Return the [x, y] coordinate for the center point of the cell that contains the specified text.  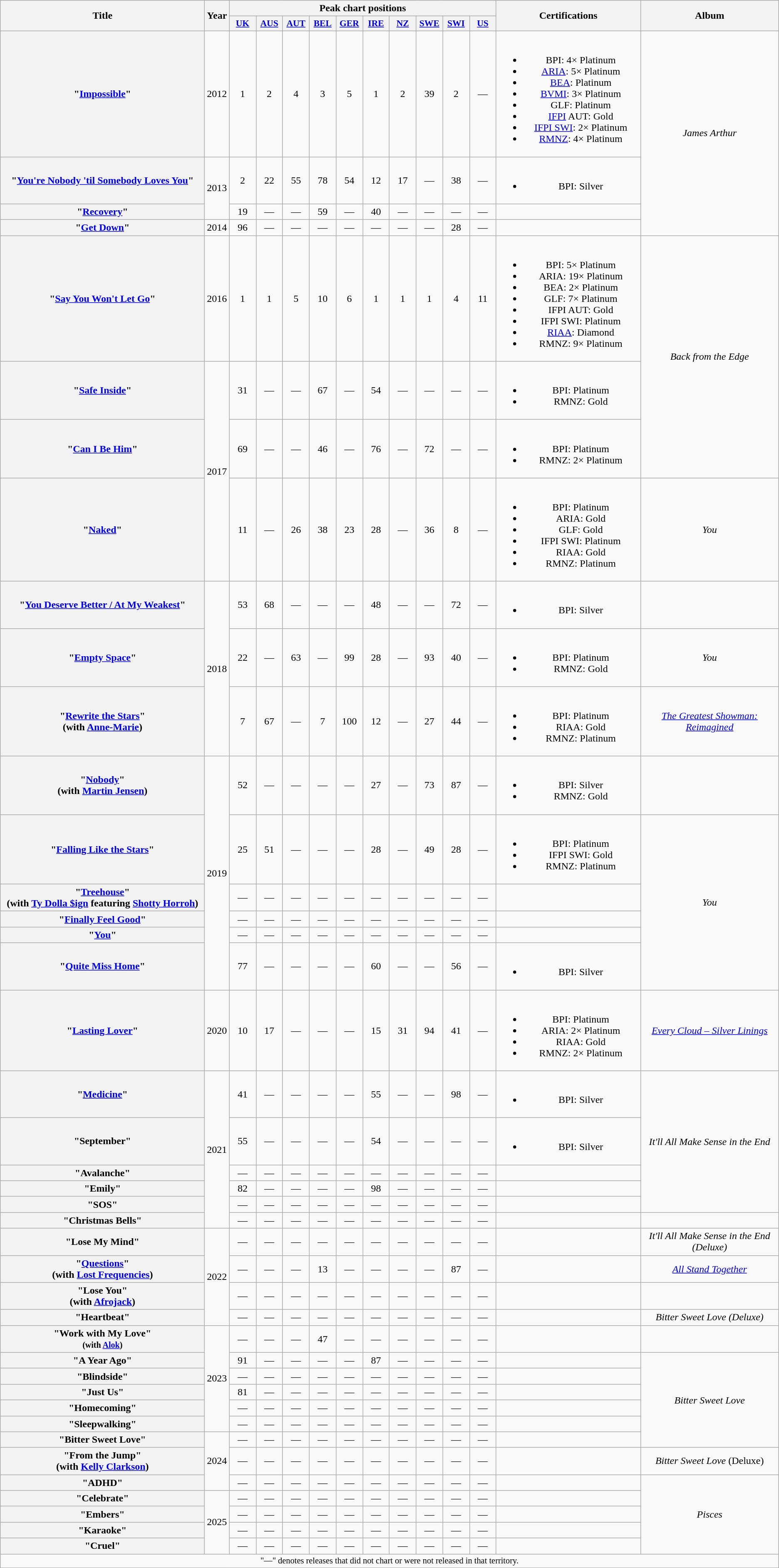
2021 [217, 1150]
25 [243, 849]
26 [296, 530]
"Treehouse"(with Ty Dolla $ign featuring Shotty Horroh) [102, 898]
47 [323, 1339]
"September" [102, 1142]
2016 [217, 299]
78 [323, 180]
SWI [456, 24]
"Lasting Lover" [102, 1030]
82 [243, 1189]
"Just Us" [102, 1392]
2023 [217, 1378]
69 [243, 449]
"Medicine" [102, 1094]
BPI: PlatinumRIAA: GoldRMNZ: Platinum [568, 721]
44 [456, 721]
GER [349, 24]
19 [243, 212]
49 [429, 849]
2025 [217, 1522]
"Nobody"(with Martin Jensen) [102, 785]
60 [376, 966]
BPI: PlatinumRMNZ: 2× Platinum [568, 449]
52 [243, 785]
Year [217, 16]
76 [376, 449]
BPI: 5× PlatinumARIA: 19× PlatinumBEA: 2× PlatinumGLF: 7× PlatinumIFPI AUT: GoldIFPI SWI: PlatinumRIAA: DiamondRMNZ: 9× Platinum [568, 299]
36 [429, 530]
56 [456, 966]
48 [376, 605]
2013 [217, 188]
"Rewrite the Stars" (with Anne-Marie) [102, 721]
Back from the Edge [710, 357]
46 [323, 449]
"Get Down" [102, 228]
"Falling Like the Stars" [102, 849]
2020 [217, 1030]
51 [269, 849]
"Lose My Mind" [102, 1242]
96 [243, 228]
BPI: PlatinumARIA: 2× PlatinumRIAA: GoldRMNZ: 2× Platinum [568, 1030]
2019 [217, 873]
The Greatest Showman: Reimagined [710, 721]
BPI: PlatinumARIA: GoldGLF: GoldIFPI SWI: PlatinumRIAA: GoldRMNZ: Platinum [568, 530]
"Finally Feel Good" [102, 919]
"Can I Be Him" [102, 449]
US [483, 24]
"Cruel" [102, 1546]
"You Deserve Better / At My Weakest" [102, 605]
"Homecoming" [102, 1408]
77 [243, 966]
59 [323, 212]
8 [456, 530]
"ADHD" [102, 1483]
63 [296, 657]
BPI: PlatinumIFPI SWI: GoldRMNZ: Platinum [568, 849]
"Recovery" [102, 212]
"Blindside" [102, 1376]
91 [243, 1360]
UK [243, 24]
It'll All Make Sense in the End (Deluxe) [710, 1242]
"Safe Inside" [102, 391]
"You" [102, 935]
"From the Jump"(with Kelly Clarkson) [102, 1461]
"Naked" [102, 530]
It'll All Make Sense in the End [710, 1142]
NZ [403, 24]
"Christmas Bells" [102, 1220]
Certifications [568, 16]
Album [710, 16]
IRE [376, 24]
Title [102, 16]
73 [429, 785]
"Embers" [102, 1514]
"Bitter Sweet Love" [102, 1440]
AUS [269, 24]
"Karaoke" [102, 1530]
68 [269, 605]
"—" denotes releases that did not chart or were not released in that territory. [389, 1561]
"Empty Space" [102, 657]
"Work with My Love" (with Alok) [102, 1339]
2022 [217, 1277]
13 [323, 1269]
Every Cloud – Silver Linings [710, 1030]
94 [429, 1030]
"Questions"(with Lost Frequencies) [102, 1269]
Pisces [710, 1514]
"Say You Won't Let Go" [102, 299]
James Arthur [710, 133]
"Sleepwalking" [102, 1424]
BEL [323, 24]
53 [243, 605]
"Impossible" [102, 94]
15 [376, 1030]
2024 [217, 1461]
SWE [429, 24]
81 [243, 1392]
2018 [217, 669]
"Avalanche" [102, 1173]
23 [349, 530]
2014 [217, 228]
2012 [217, 94]
"Lose You"(with Afrojack) [102, 1296]
AUT [296, 24]
"A Year Ago" [102, 1360]
Peak chart positions [363, 8]
3 [323, 94]
All Stand Together [710, 1269]
"SOS" [102, 1205]
6 [349, 299]
"Emily" [102, 1189]
"You're Nobody 'til Somebody Loves You" [102, 180]
"Celebrate" [102, 1498]
"Heartbeat" [102, 1317]
39 [429, 94]
99 [349, 657]
93 [429, 657]
BPI: SilverRMNZ: Gold [568, 785]
2017 [217, 471]
100 [349, 721]
Bitter Sweet Love [710, 1400]
"Quite Miss Home" [102, 966]
BPI: 4× PlatinumARIA: 5× PlatinumBEA: PlatinumBVMI: 3× PlatinumGLF: PlatinumIFPI AUT: GoldIFPI SWI: 2× PlatinumRMNZ: 4× Platinum [568, 94]
